Return the (x, y) coordinate for the center point of the cell that contains the specified text.  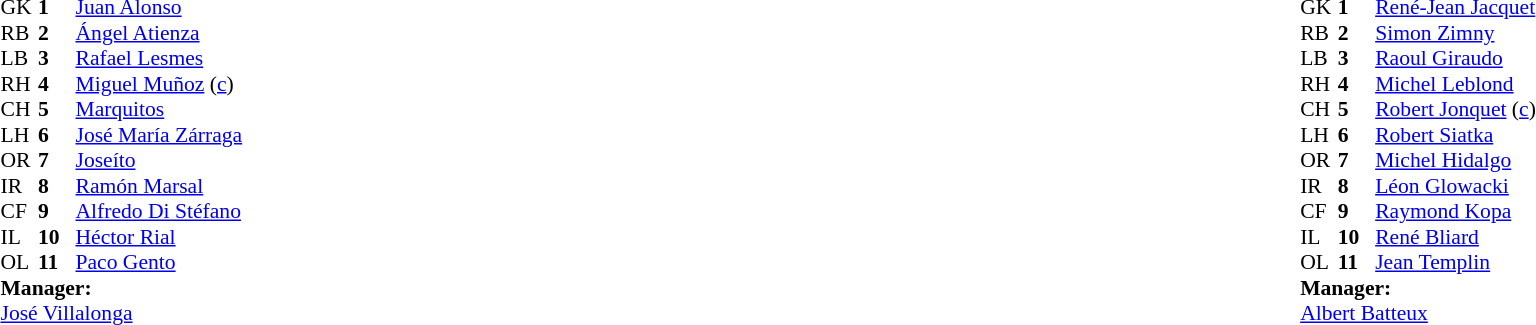
Ramón Marsal (160, 186)
Simon Zimny (1456, 33)
Marquitos (160, 109)
Robert Siatka (1456, 135)
Raymond Kopa (1456, 211)
Héctor Rial (160, 237)
Michel Hidalgo (1456, 161)
Jean Templin (1456, 263)
Paco Gento (160, 263)
Joseíto (160, 161)
Miguel Muñoz (c) (160, 84)
Rafael Lesmes (160, 59)
Michel Leblond (1456, 84)
René Bliard (1456, 237)
Raoul Giraudo (1456, 59)
José María Zárraga (160, 135)
Ángel Atienza (160, 33)
Alfredo Di Stéfano (160, 211)
Robert Jonquet (c) (1456, 109)
Léon Glowacki (1456, 186)
